Capture the cell that displays the provided text and extract its (x, y) central coordinate. 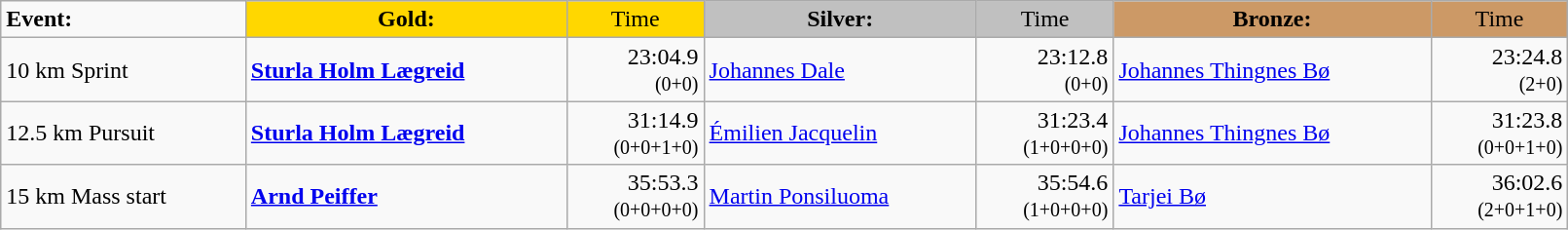
12.5 km Pursuit (124, 133)
23:12.8(0+0) (1045, 70)
Gold: (406, 19)
Arnd Peiffer (406, 197)
Tarjei Bø (1272, 197)
Martin Ponsiluoma (840, 197)
15 km Mass start (124, 197)
10 km Sprint (124, 70)
Event: (124, 19)
31:14.9(0+0+1+0) (635, 133)
23:04.9(0+0) (635, 70)
Johannes Dale (840, 70)
Bronze: (1272, 19)
Silver: (840, 19)
36:02.6(2+0+1+0) (1499, 197)
35:54.6(1+0+0+0) (1045, 197)
35:53.3(0+0+0+0) (635, 197)
31:23.8(0+0+1+0) (1499, 133)
Émilien Jacquelin (840, 133)
31:23.4(1+0+0+0) (1045, 133)
23:24.8(2+0) (1499, 70)
